Provide the (X, Y) coordinate of the cell's center where the given text is located.  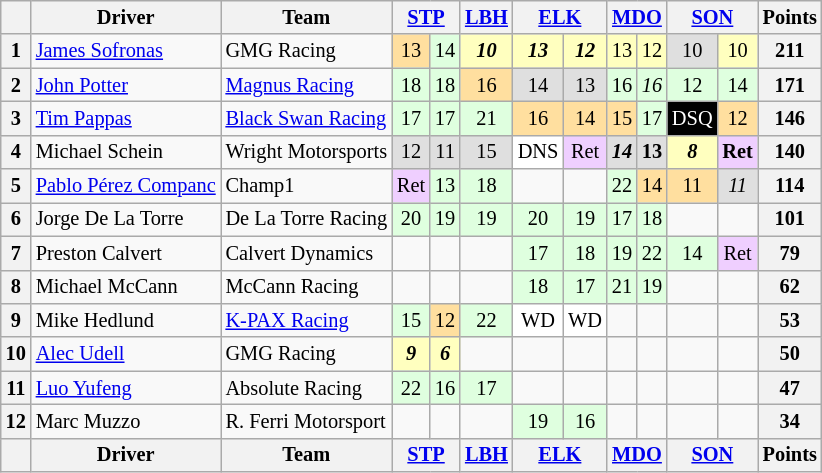
McCann Racing (306, 287)
Marc Muzzo (126, 421)
K-PAX Racing (306, 320)
211 (790, 51)
Mike Hedlund (126, 320)
2 (16, 85)
4 (16, 152)
Pablo Pérez Companc (126, 186)
114 (790, 186)
5 (16, 186)
62 (790, 287)
47 (790, 388)
R. Ferri Motorsport (306, 421)
79 (790, 253)
Michael McCann (126, 287)
Absolute Racing (306, 388)
Wright Motorsports (306, 152)
DNS (538, 152)
Preston Calvert (126, 253)
Alec Udell (126, 354)
Magnus Racing (306, 85)
50 (790, 354)
171 (790, 85)
DSQ (692, 118)
53 (790, 320)
Jorge De La Torre (126, 219)
Michael Schein (126, 152)
101 (790, 219)
Black Swan Racing (306, 118)
Tim Pappas (126, 118)
James Sofronas (126, 51)
John Potter (126, 85)
3 (16, 118)
140 (790, 152)
146 (790, 118)
Luo Yufeng (126, 388)
Champ1 (306, 186)
34 (790, 421)
De La Torre Racing (306, 219)
Calvert Dynamics (306, 253)
7 (16, 253)
1 (16, 51)
